Scan for the cell matching the given text and deliver its [X, Y] coordinate at center. 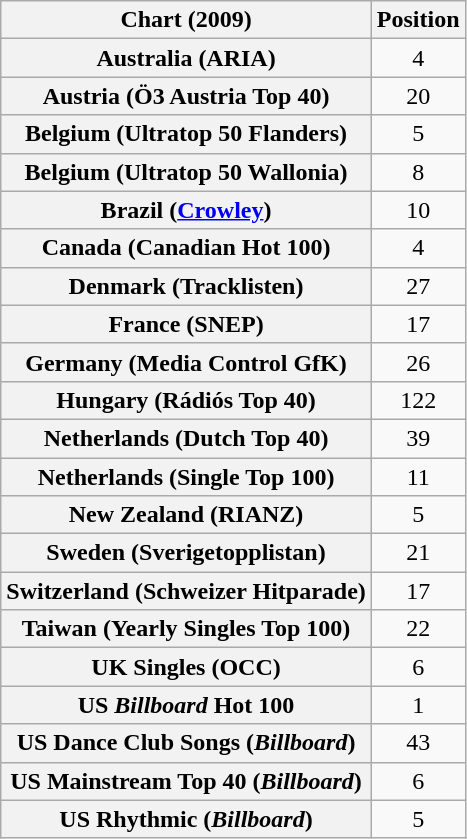
Taiwan (Yearly Singles Top 100) [186, 629]
8 [418, 172]
Position [418, 20]
27 [418, 286]
43 [418, 743]
Netherlands (Dutch Top 40) [186, 438]
UK Singles (OCC) [186, 667]
Switzerland (Schweizer Hitparade) [186, 591]
Sweden (Sverigetopplistan) [186, 553]
122 [418, 400]
Netherlands (Single Top 100) [186, 477]
1 [418, 705]
21 [418, 553]
11 [418, 477]
26 [418, 362]
US Billboard Hot 100 [186, 705]
22 [418, 629]
39 [418, 438]
Belgium (Ultratop 50 Wallonia) [186, 172]
Denmark (Tracklisten) [186, 286]
Brazil (Crowley) [186, 210]
20 [418, 96]
France (SNEP) [186, 324]
Germany (Media Control GfK) [186, 362]
US Mainstream Top 40 (Billboard) [186, 781]
Hungary (Rádiós Top 40) [186, 400]
Belgium (Ultratop 50 Flanders) [186, 134]
Chart (2009) [186, 20]
Canada (Canadian Hot 100) [186, 248]
New Zealand (RIANZ) [186, 515]
US Dance Club Songs (Billboard) [186, 743]
US Rhythmic (Billboard) [186, 819]
Australia (ARIA) [186, 58]
Austria (Ö3 Austria Top 40) [186, 96]
10 [418, 210]
